Return (x, y) of the center of cell containing provided text 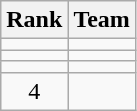
Team (102, 20)
Rank (34, 20)
4 (34, 91)
